Find where the given text appears and provide that cell's center as (X, Y) coordinate. 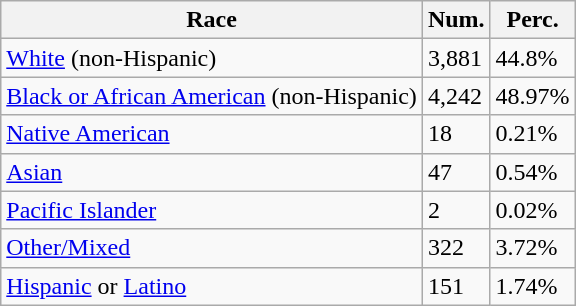
3.72% (532, 248)
Num. (456, 20)
Black or African American (non-Hispanic) (212, 96)
48.97% (532, 96)
3,881 (456, 58)
0.21% (532, 134)
0.02% (532, 210)
2 (456, 210)
Pacific Islander (212, 210)
Race (212, 20)
1.74% (532, 286)
44.8% (532, 58)
18 (456, 134)
47 (456, 172)
Native American (212, 134)
322 (456, 248)
0.54% (532, 172)
151 (456, 286)
Other/Mixed (212, 248)
White (non-Hispanic) (212, 58)
Perc. (532, 20)
4,242 (456, 96)
Hispanic or Latino (212, 286)
Asian (212, 172)
